Return the [X, Y] coordinate for the center point of the cell that contains the specified text.  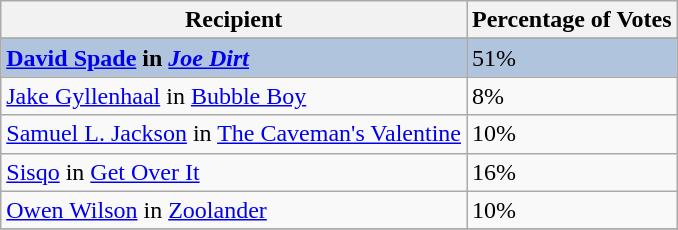
Recipient [234, 20]
8% [572, 96]
Sisqo in Get Over It [234, 172]
Jake Gyllenhaal in Bubble Boy [234, 96]
Owen Wilson in Zoolander [234, 210]
Samuel L. Jackson in The Caveman's Valentine [234, 134]
David Spade in Joe Dirt [234, 58]
51% [572, 58]
Percentage of Votes [572, 20]
16% [572, 172]
